For the text-containing cell, return its midpoint in (X, Y) coordinate format. 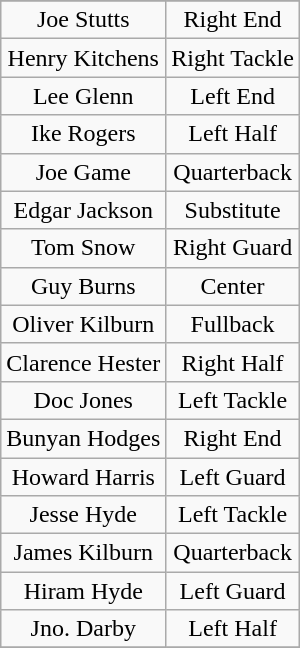
Joe Game (84, 172)
Edgar Jackson (84, 210)
Howard Harris (84, 477)
Left End (233, 96)
Clarence Hester (84, 362)
Oliver Kilburn (84, 324)
Doc Jones (84, 400)
Hiram Hyde (84, 591)
Henry Kitchens (84, 58)
Substitute (233, 210)
Center (233, 286)
Right Half (233, 362)
Bunyan Hodges (84, 438)
Guy Burns (84, 286)
Ike Rogers (84, 134)
Tom Snow (84, 248)
Fullback (233, 324)
James Kilburn (84, 553)
Right Tackle (233, 58)
Jesse Hyde (84, 515)
Jno. Darby (84, 629)
Joe Stutts (84, 20)
Right Guard (233, 248)
Lee Glenn (84, 96)
